Output the [X, Y] coordinate of the center of the cell containing the given text.  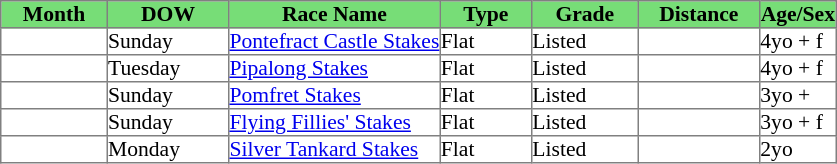
DOW [168, 14]
Age/Sex [798, 14]
Monday [168, 150]
Grade [585, 14]
Distance [699, 14]
Pipalong Stakes [334, 68]
Flying Fillies' Stakes [334, 122]
Pomfret Stakes [334, 96]
Type [486, 14]
2yo [798, 150]
Tuesday [168, 68]
3yo + [798, 96]
3yo + f [798, 122]
Pontefract Castle Stakes [334, 42]
Month [54, 14]
Silver Tankard Stakes [334, 150]
Race Name [334, 14]
